For the text-containing cell, return its midpoint in [X, Y] coordinate format. 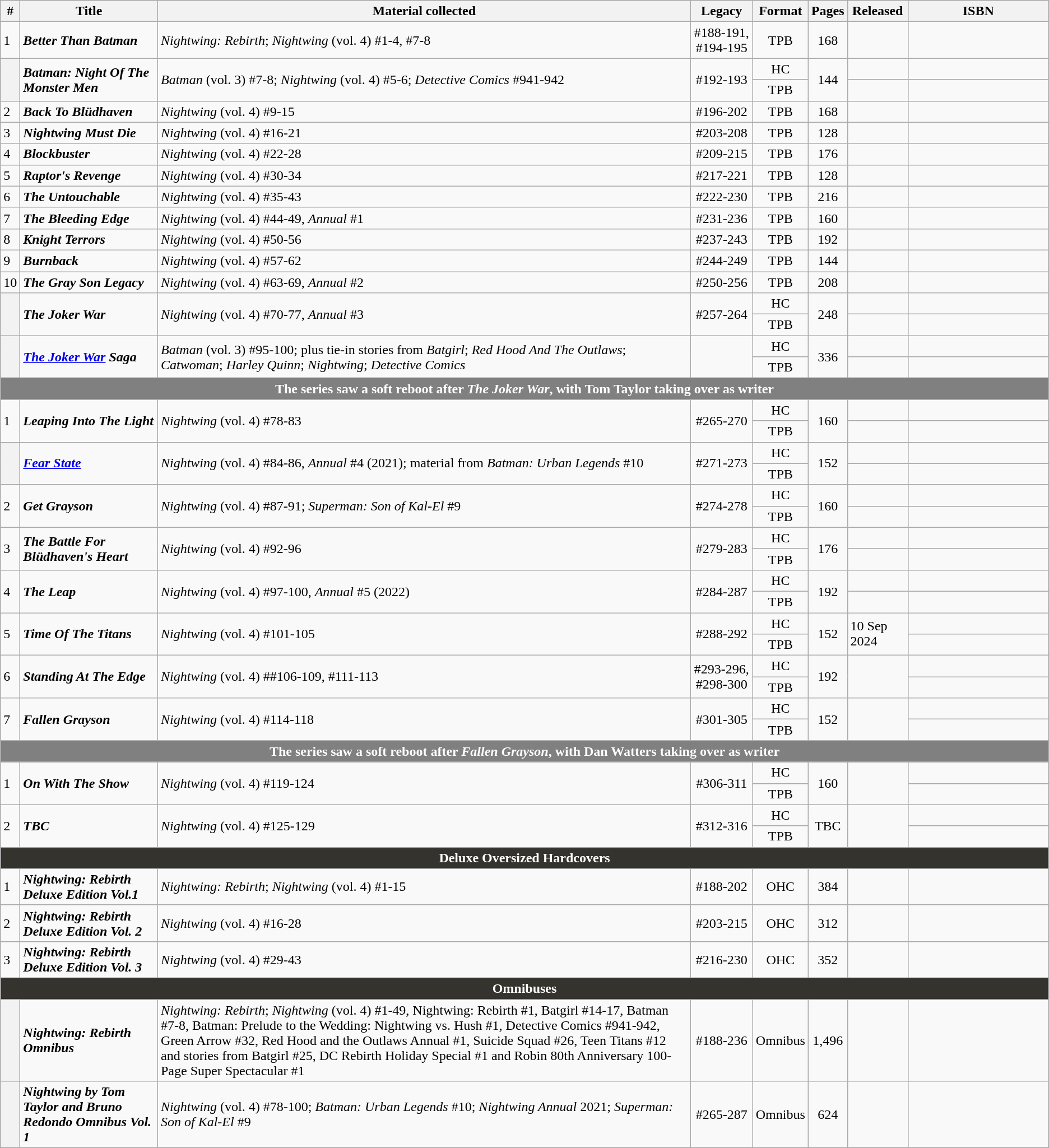
Nightwing: Rebirth Omnibus [89, 1040]
Nightwing (vol. 4) #29-43 [424, 959]
#279-283 [722, 549]
Nightwing (vol. 4) #125-129 [424, 826]
Nightwing (vol. 4) #84-86, Annual #4 (2021); material from Batman: Urban Legends #10 [424, 463]
Nightwing (vol. 4) #44-49, Annual #1 [424, 218]
#217-221 [722, 175]
248 [828, 314]
Title [89, 11]
# [10, 11]
#312-316 [722, 826]
Nightwing (vol. 4) #30-34 [424, 175]
ISBN [978, 11]
#216-230 [722, 959]
208 [828, 282]
#301-305 [722, 719]
The series saw a soft reboot after Fallen Grayson, with Dan Watters taking over as writer [524, 751]
#271-273 [722, 463]
Legacy [722, 11]
#196-202 [722, 111]
Time Of The Titans [89, 634]
10 Sep 2024 [878, 634]
Pages [828, 11]
Better Than Batman [89, 40]
Released [878, 11]
The Gray Son Legacy [89, 282]
#203-208 [722, 133]
The Battle For Blüdhaven's Heart [89, 549]
Nightwing (vol. 4) #78-83 [424, 421]
Raptor's Revenge [89, 175]
Nightwing by Tom Taylor and Bruno Redondo Omnibus Vol. 1 [89, 1115]
#265-270 [722, 421]
The Joker War Saga [89, 357]
The Untouchable [89, 197]
#244-249 [722, 261]
#222-230 [722, 197]
Batman (vol. 3) #7-8; Nightwing (vol. 4) #5-6; Detective Comics #941-942 [424, 80]
Fear State [89, 463]
Nightwing Must Die [89, 133]
On With The Show [89, 783]
#203-215 [722, 923]
384 [828, 886]
Material collected [424, 11]
#288-292 [722, 634]
Nightwing (vol. 4) #78-100; Batman: Urban Legends #10; Nightwing Annual 2021; Superman: Son of Kal-El #9 [424, 1115]
Nightwing (vol. 4) #101-105 [424, 634]
Nightwing (vol. 4) #9-15 [424, 111]
Nightwing (vol. 4) #50-56 [424, 239]
Nightwing (vol. 4) #35-43 [424, 197]
Get Grayson [89, 506]
Nightwing (vol. 4) #119-124 [424, 783]
Back To Blüdhaven [89, 111]
312 [828, 923]
Omnibuses [524, 988]
#209-215 [722, 154]
Nightwing (vol. 4) #114-118 [424, 719]
Nightwing (vol. 4) #16-28 [424, 923]
216 [828, 197]
Nightwing (vol. 4) ##106-109, #111-113 [424, 677]
#192-193 [722, 80]
The series saw a soft reboot after The Joker War, with Tom Taylor taking over as writer [524, 389]
Nightwing (vol. 4) #57-62 [424, 261]
Nightwing (vol. 4) #63-69, Annual #2 [424, 282]
Fallen Grayson [89, 719]
#188-236 [722, 1040]
#250-256 [722, 282]
Standing At The Edge [89, 677]
352 [828, 959]
9 [10, 261]
624 [828, 1115]
#293-296, #298-300 [722, 677]
Nightwing (vol. 4) #87-91; Superman: Son of Kal-El #9 [424, 506]
#188-202 [722, 886]
Batman (vol. 3) #95-100; plus tie-in stories from Batgirl; Red Hood And The Outlaws; Catwoman; Harley Quinn; Nightwing; Detective Comics [424, 357]
#188-191, #194-195 [722, 40]
Format [780, 11]
Burnback [89, 261]
Nightwing (vol. 4) #92-96 [424, 549]
#237-243 [722, 239]
The Leap [89, 591]
The Joker War [89, 314]
Nightwing (vol. 4) #97-100, Annual #5 (2022) [424, 591]
336 [828, 357]
Blockbuster [89, 154]
Nightwing (vol. 4) #70-77, Annual #3 [424, 314]
Nightwing: Rebirth Deluxe Edition Vol. 2 [89, 923]
Knight Terrors [89, 239]
10 [10, 282]
8 [10, 239]
#284-287 [722, 591]
Nightwing: Rebirth; Nightwing (vol. 4) #1-4, #7-8 [424, 40]
Nightwing: Rebirth; Nightwing (vol. 4) #1-15 [424, 886]
#306-311 [722, 783]
Deluxe Oversized Hardcovers [524, 858]
#257-264 [722, 314]
Nightwing (vol. 4) #16-21 [424, 133]
Nightwing (vol. 4) #22-28 [424, 154]
Nightwing: Rebirth Deluxe Edition Vol.1 [89, 886]
#231-236 [722, 218]
Batman: Night Of The Monster Men [89, 80]
The Bleeding Edge [89, 218]
#265-287 [722, 1115]
#274-278 [722, 506]
Leaping Into The Light [89, 421]
1,496 [828, 1040]
Nightwing: Rebirth Deluxe Edition Vol. 3 [89, 959]
